For the text-containing cell, return its midpoint in [x, y] coordinate format. 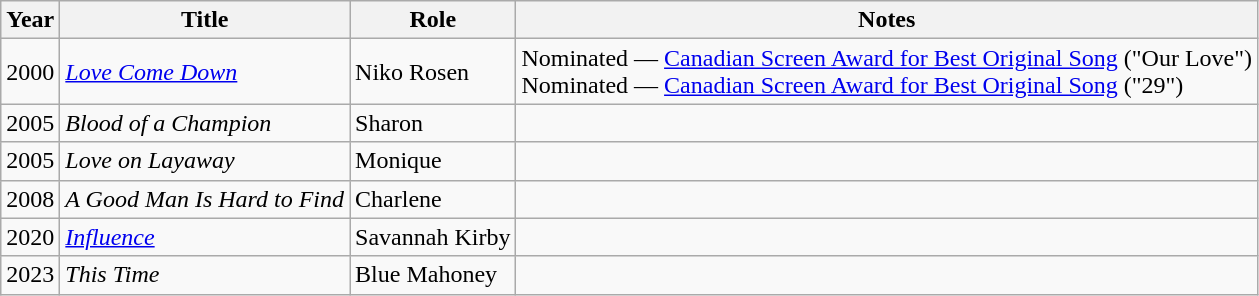
Title [205, 20]
Niko Rosen [433, 72]
2023 [30, 275]
This Time [205, 275]
Year [30, 20]
Nominated — Canadian Screen Award for Best Original Song ("Our Love")Nominated — Canadian Screen Award for Best Original Song ("29") [887, 72]
Role [433, 20]
Charlene [433, 199]
2008 [30, 199]
Blue Mahoney [433, 275]
2020 [30, 237]
Love on Layaway [205, 161]
Monique [433, 161]
A Good Man Is Hard to Find [205, 199]
Blood of a Champion [205, 123]
Influence [205, 237]
Savannah Kirby [433, 237]
Love Come Down [205, 72]
Notes [887, 20]
Sharon [433, 123]
2000 [30, 72]
